Return the [X, Y] coordinate for the center point of the cell that contains the specified text.  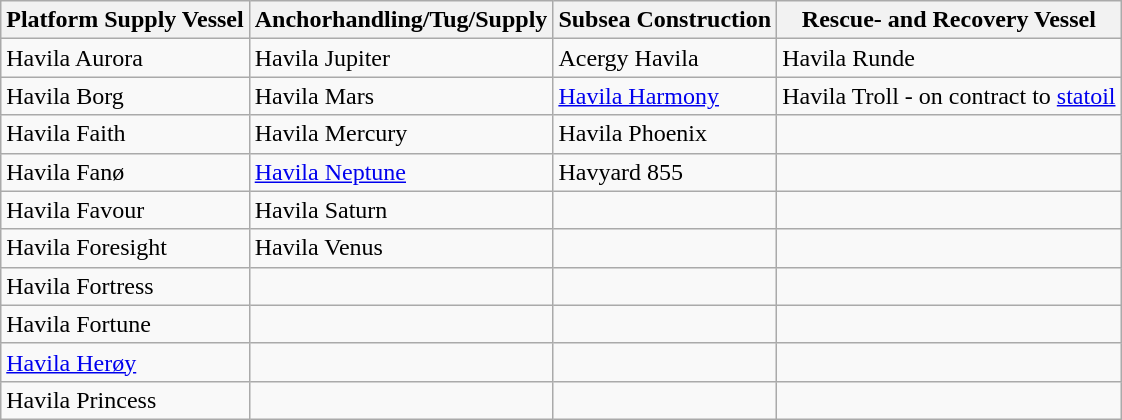
Havila Herøy [125, 362]
Havila Venus [401, 248]
Havila Borg [125, 96]
Havila Fanø [125, 172]
Havila Jupiter [401, 58]
Havila Saturn [401, 210]
Havila Foresight [125, 248]
Platform Supply Vessel [125, 20]
Havila Princess [125, 400]
Rescue- and Recovery Vessel [949, 20]
Havila Mercury [401, 134]
Acergy Havila [665, 58]
Anchorhandling/Tug/Supply [401, 20]
Havila Phoenix [665, 134]
Havila Troll - on contract to statoil [949, 96]
Havila Fortune [125, 324]
Havila Mars [401, 96]
Havila Neptune [401, 172]
Havila Fortress [125, 286]
Havila Harmony [665, 96]
Havyard 855 [665, 172]
Havila Runde [949, 58]
Subsea Construction [665, 20]
Havila Favour [125, 210]
Havila Faith [125, 134]
Havila Aurora [125, 58]
